Locate the cell with the specified text and output its (x, y) center coordinate. 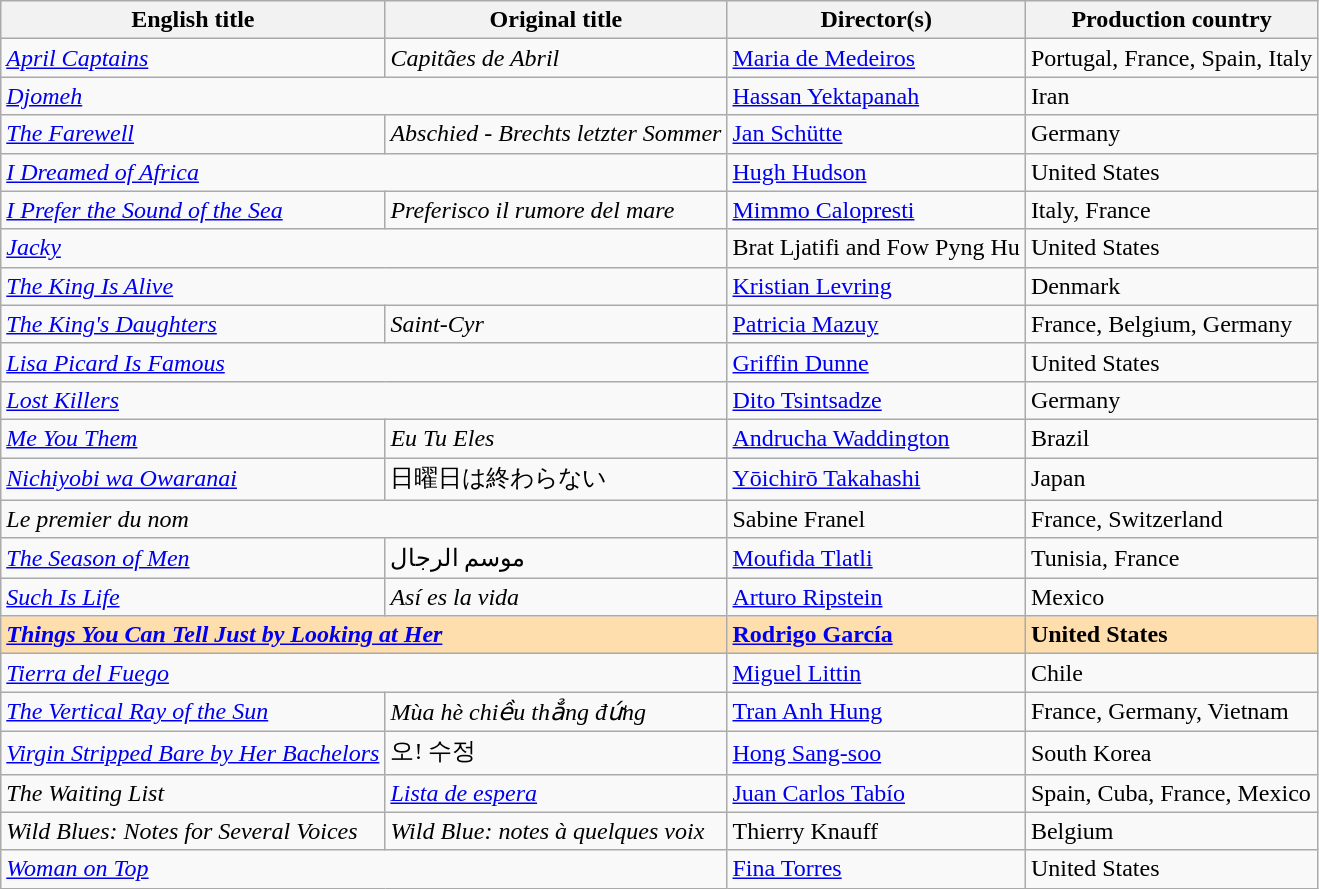
South Korea (1171, 752)
Eu Tu Eles (556, 438)
Production country (1171, 20)
Sabine Franel (876, 519)
Juan Carlos Tabío (876, 793)
Denmark (1171, 286)
Belgium (1171, 831)
Italy, France (1171, 210)
Hugh Hudson (876, 172)
Nichiyobi wa Owaranai (193, 480)
موسم الرجال (556, 558)
Lost Killers (364, 400)
Andrucha Waddington (876, 438)
Me You Them (193, 438)
Tran Anh Hung (876, 712)
France, Belgium, Germany (1171, 324)
Portugal, France, Spain, Italy (1171, 58)
Iran (1171, 96)
Woman on Top (364, 869)
Arturo Ripstein (876, 597)
Mexico (1171, 597)
Griffin Dunne (876, 362)
Djomeh (364, 96)
Things You Can Tell Just by Looking at Her (364, 635)
Kristian Levring (876, 286)
Such Is Life (193, 597)
The King Is Alive (364, 286)
Maria de Medeiros (876, 58)
Hong Sang-soo (876, 752)
Chile (1171, 673)
Spain, Cuba, France, Mexico (1171, 793)
日曜日は終わらない (556, 480)
The Season of Men (193, 558)
Wild Blues: Notes for Several Voices (193, 831)
The Vertical Ray of the Sun (193, 712)
Lista de espera (556, 793)
France, Switzerland (1171, 519)
Brat Ljatifi and Fow Pyng Hu (876, 248)
Fina Torres (876, 869)
Original title (556, 20)
Mimmo Calopresti (876, 210)
Tierra del Fuego (364, 673)
France, Germany, Vietnam (1171, 712)
Thierry Knauff (876, 831)
Wild Blue: notes à quelques voix (556, 831)
I Dreamed of Africa (364, 172)
The King's Daughters (193, 324)
Capitães de Abril (556, 58)
Rodrigo García (876, 635)
Le premier du nom (364, 519)
Así es la vida (556, 597)
English title (193, 20)
Saint-Cyr (556, 324)
The Farewell (193, 134)
오! 수정 (556, 752)
Dito Tsintsadze (876, 400)
The Waiting List (193, 793)
Mùa hè chiều thẳng đứng (556, 712)
Hassan Yektapanah (876, 96)
Abschied - Brechts letzter Sommer (556, 134)
Director(s) (876, 20)
Preferisco il rumore del mare (556, 210)
Tunisia, France (1171, 558)
Brazil (1171, 438)
Lisa Picard Is Famous (364, 362)
Jan Schütte (876, 134)
I Prefer the Sound of the Sea (193, 210)
Yōichirō Takahashi (876, 480)
Moufida Tlatli (876, 558)
Virgin Stripped Bare by Her Bachelors (193, 752)
Patricia Mazuy (876, 324)
Jacky (364, 248)
April Captains (193, 58)
Japan (1171, 480)
Miguel Littin (876, 673)
